Scan for the cell matching the given text and deliver its (x, y) coordinate at center. 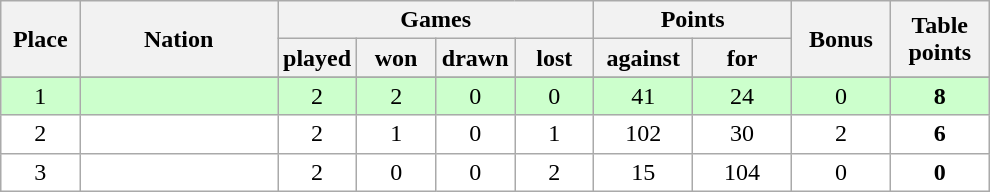
Nation (179, 39)
for (742, 58)
won (396, 58)
104 (742, 172)
41 (644, 96)
lost (554, 58)
24 (742, 96)
drawn (476, 58)
Place (40, 39)
Points (693, 20)
6 (940, 134)
played (318, 58)
102 (644, 134)
8 (940, 96)
Games (436, 20)
3 (40, 172)
Tablepoints (940, 39)
Bonus (842, 39)
15 (644, 172)
against (644, 58)
30 (742, 134)
